Extract the [X, Y] coordinate from the center of the cell holding the provided text.  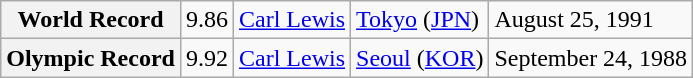
Seoul (KOR) [420, 58]
Tokyo (JPN) [420, 20]
August 25, 1991 [591, 20]
Olympic Record [91, 58]
9.86 [206, 20]
World Record [91, 20]
September 24, 1988 [591, 58]
9.92 [206, 58]
